Determine the [x, y] coordinate at the center of the cell enclosing the given text.  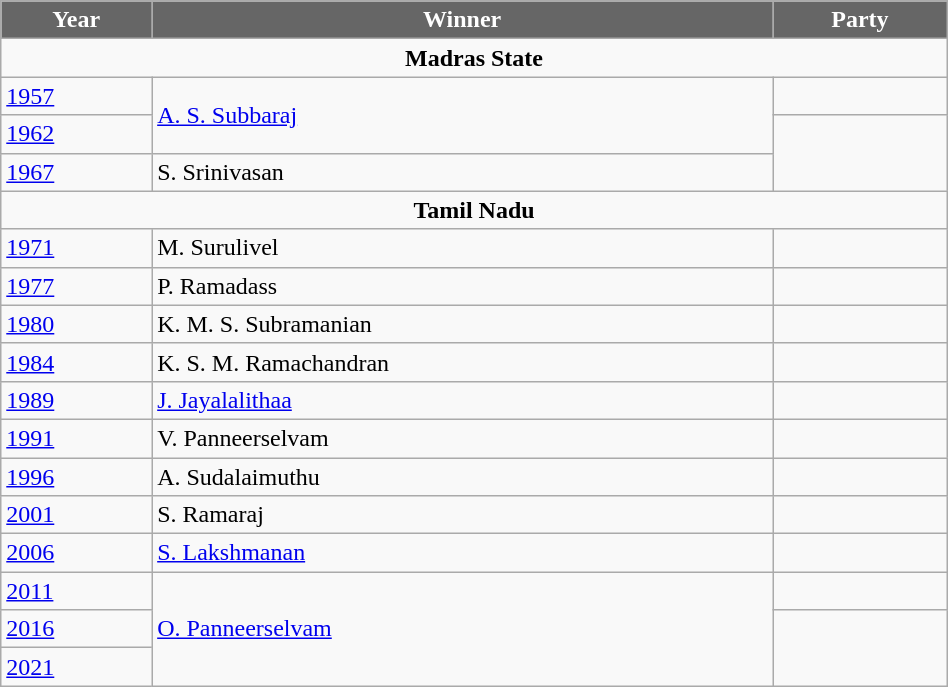
1989 [76, 400]
V. Panneerselvam [462, 438]
K. S. M. Ramachandran [462, 362]
Year [76, 20]
O. Panneerselvam [462, 629]
1971 [76, 248]
S. Lakshmanan [462, 553]
1957 [76, 96]
M. Surulivel [462, 248]
Madras State [474, 58]
K. M. S. Subramanian [462, 324]
2001 [76, 515]
Winner [462, 20]
2006 [76, 553]
2011 [76, 591]
J. Jayalalithaa [462, 400]
1977 [76, 286]
1962 [76, 134]
A. S. Subbaraj [462, 115]
A. Sudalaimuthu [462, 477]
1991 [76, 438]
Party [860, 20]
1984 [76, 362]
1980 [76, 324]
Tamil Nadu [474, 210]
S. Srinivasan [462, 172]
1967 [76, 172]
2021 [76, 667]
S. Ramaraj [462, 515]
2016 [76, 629]
1996 [76, 477]
P. Ramadass [462, 286]
